Determine the [X, Y] coordinate at the center of the cell enclosing the given text.  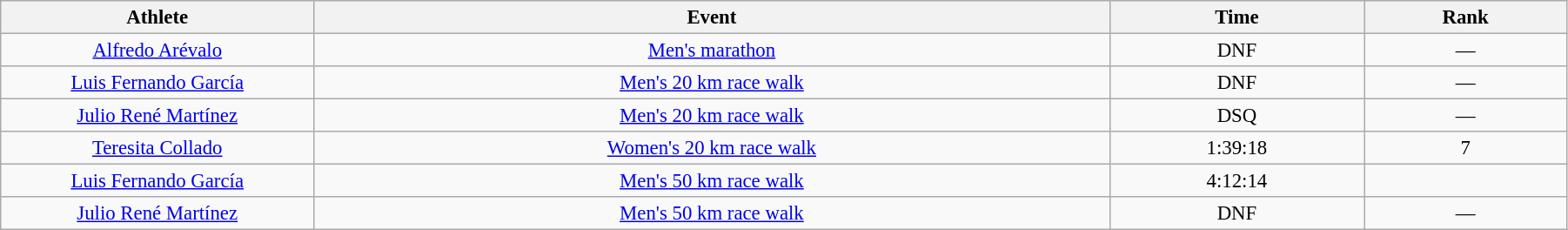
Rank [1465, 17]
Teresita Collado [157, 148]
Time [1237, 17]
7 [1465, 148]
DSQ [1237, 116]
Men's marathon [712, 51]
Alfredo Arévalo [157, 51]
Athlete [157, 17]
4:12:14 [1237, 181]
1:39:18 [1237, 148]
Event [712, 17]
Women's 20 km race walk [712, 148]
